Capture the cell that displays the provided text and extract its [x, y] central coordinate. 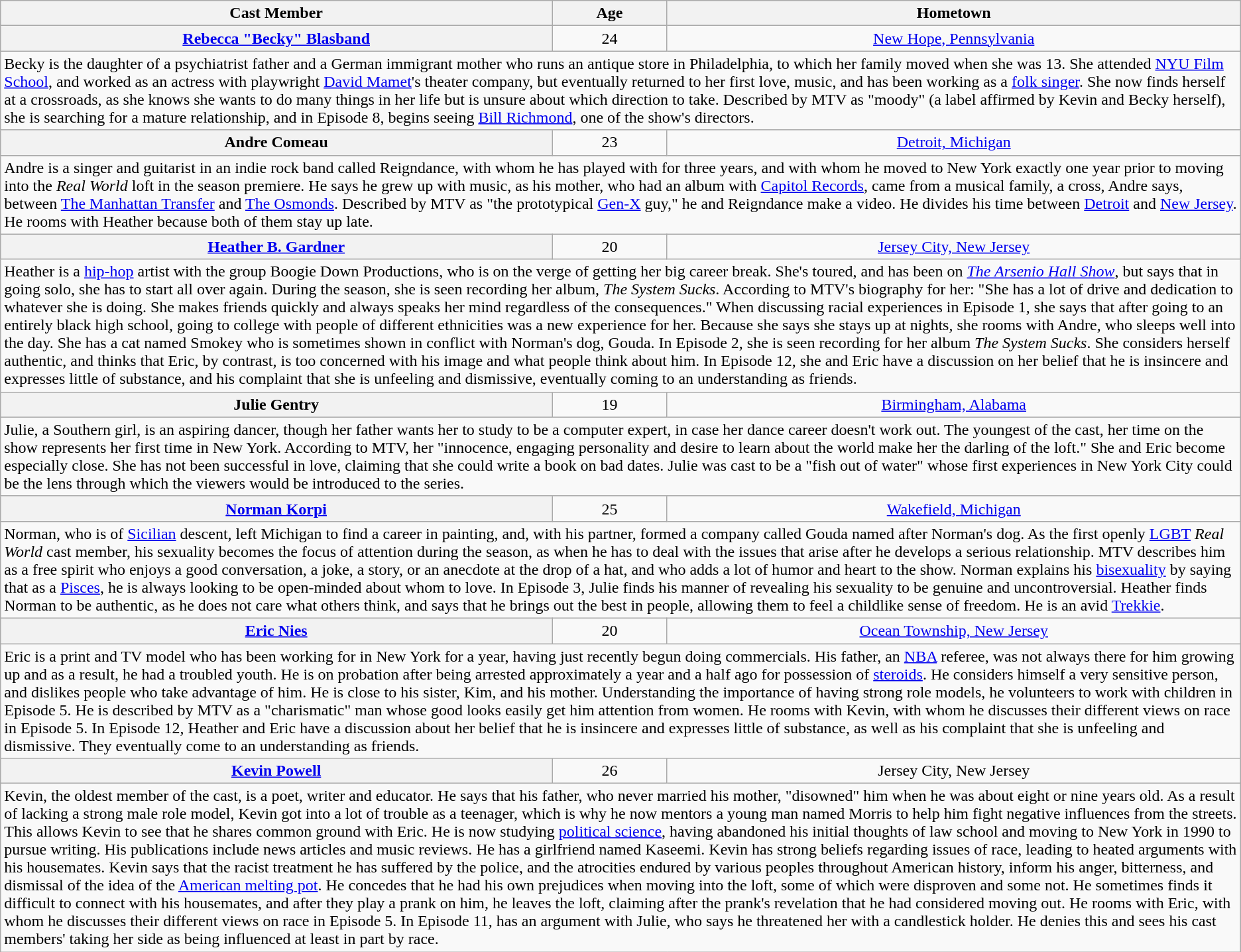
Andre Comeau [276, 143]
Julie Gentry [276, 404]
Kevin Powell [276, 771]
Hometown [953, 13]
Heather B. Gardner [276, 247]
Norman Korpi [276, 508]
Detroit, Michigan [953, 143]
19 [610, 404]
Age [610, 13]
Birmingham, Alabama [953, 404]
23 [610, 143]
Eric Nies [276, 630]
Ocean Township, New Jersey [953, 630]
25 [610, 508]
Wakefield, Michigan [953, 508]
Cast Member [276, 13]
26 [610, 771]
New Hope, Pennsylvania [953, 38]
24 [610, 38]
Rebecca "Becky" Blasband [276, 38]
